Return the [x, y] coordinate for the center point of the cell that contains the specified text.  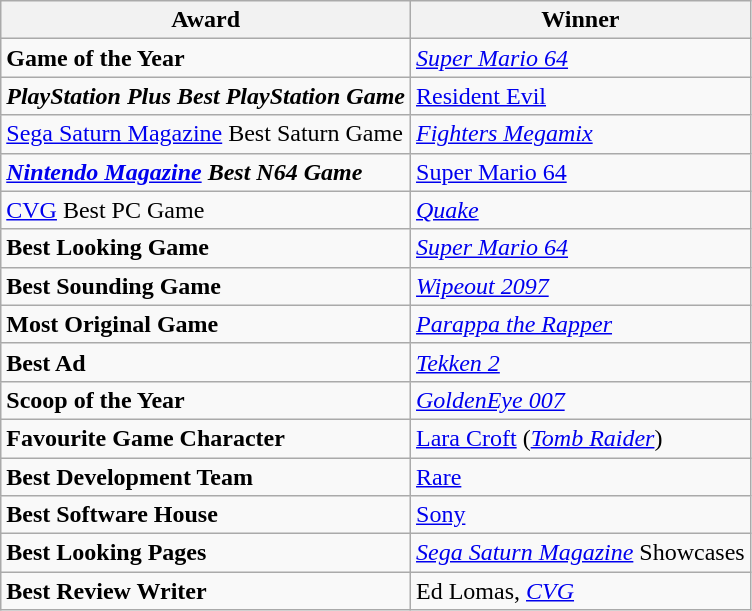
Most Original Game [206, 324]
GoldenEye 007 [581, 400]
Scoop of the Year [206, 400]
Fighters Megamix [581, 134]
Sega Saturn Magazine Best Saturn Game [206, 134]
Quake [581, 210]
Best Looking Pages [206, 553]
Winner [581, 20]
Game of the Year [206, 58]
Best Review Writer [206, 591]
Best Software House [206, 515]
Parappa the Rapper [581, 324]
Sony [581, 515]
Sega Saturn Magazine Showcases [581, 553]
Rare [581, 477]
Best Development Team [206, 477]
Resident Evil [581, 96]
Favourite Game Character [206, 438]
Lara Croft (Tomb Raider) [581, 438]
Award [206, 20]
CVG Best PC Game [206, 210]
Nintendo Magazine Best N64 Game [206, 172]
Best Ad [206, 362]
Ed Lomas, CVG [581, 591]
Tekken 2 [581, 362]
Wipeout 2097 [581, 286]
Best Sounding Game [206, 286]
PlayStation Plus Best PlayStation Game [206, 96]
Best Looking Game [206, 248]
